For the text-containing cell, return its midpoint in (x, y) coordinate format. 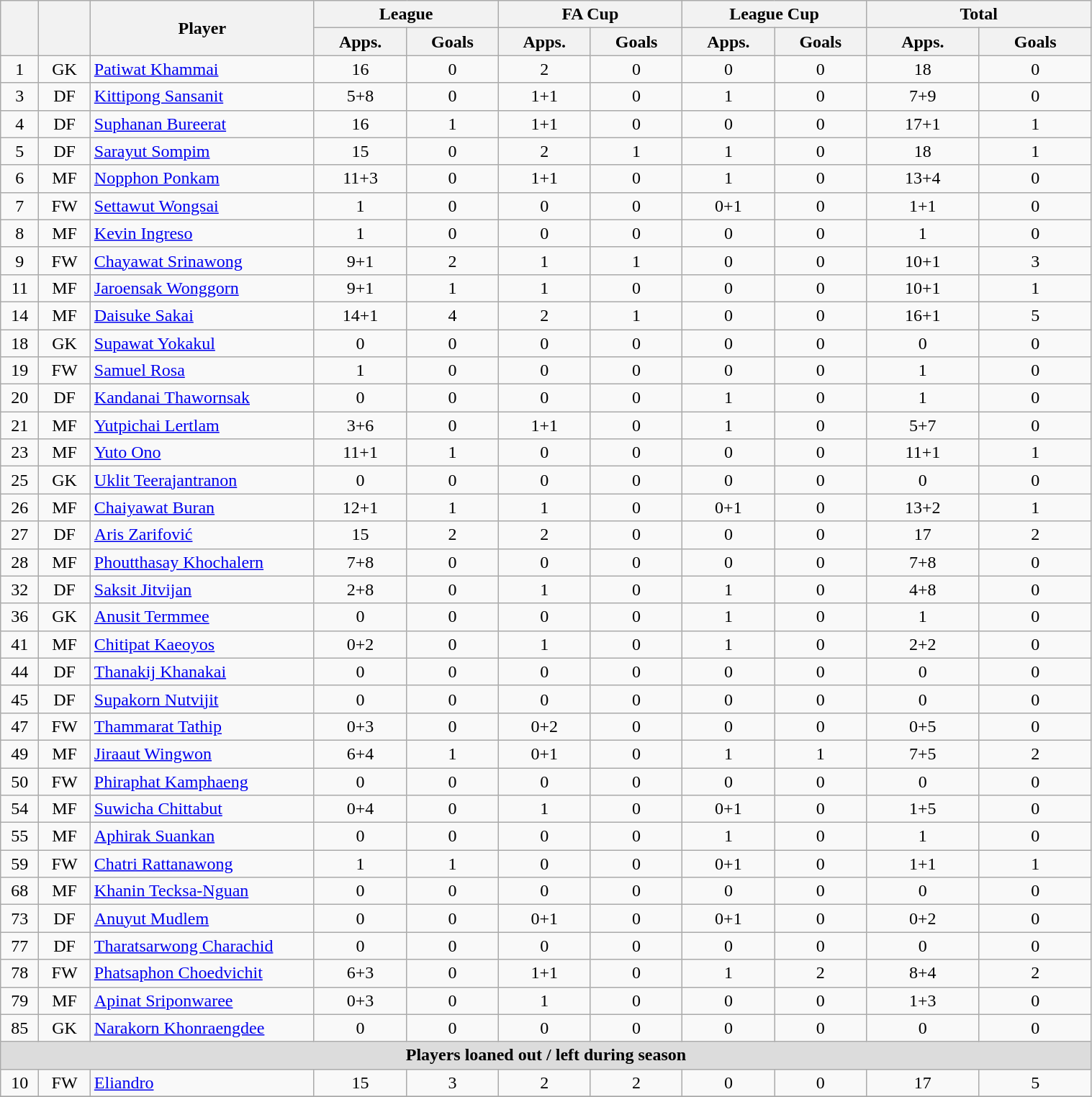
45 (20, 699)
5+7 (923, 425)
32 (20, 590)
1+5 (923, 809)
Uklit Teerajantranon (202, 480)
Chitipat Kaeoyos (202, 644)
54 (20, 809)
Narakorn Khonraengdee (202, 1028)
6 (20, 179)
13+4 (923, 179)
Suphanan Bureerat (202, 124)
1+3 (923, 1001)
41 (20, 644)
19 (20, 371)
Chatri Rattanawong (202, 864)
16+1 (923, 315)
Patiwat Khammai (202, 69)
Phiraphat Kamphaeng (202, 781)
77 (20, 946)
League Cup (775, 14)
21 (20, 425)
5+8 (360, 96)
FA Cup (590, 14)
12+1 (360, 507)
23 (20, 453)
Player (202, 28)
2+8 (360, 590)
Anuyut Mudlem (202, 918)
85 (20, 1028)
6+4 (360, 754)
Anusit Termmee (202, 617)
Thanakij Khanakai (202, 672)
14+1 (360, 315)
55 (20, 836)
Chayawat Srinawong (202, 261)
68 (20, 891)
Suwicha Chittabut (202, 809)
49 (20, 754)
50 (20, 781)
Nopphon Ponkam (202, 179)
Yutpichai Lertlam (202, 425)
Daisuke Sakai (202, 315)
11+3 (360, 179)
Kittipong Sansanit (202, 96)
0+4 (360, 809)
Chaiyawat Buran (202, 507)
10 (20, 1083)
Aris Zarifović (202, 535)
17+1 (923, 124)
3+6 (360, 425)
Apinat Sriponwaree (202, 1001)
73 (20, 918)
8 (20, 233)
25 (20, 480)
20 (20, 398)
6+3 (360, 973)
Eliandro (202, 1083)
78 (20, 973)
26 (20, 507)
Aphirak Suankan (202, 836)
0+5 (923, 726)
Sarayut Sompim (202, 151)
Jaroensak Wonggorn (202, 288)
27 (20, 535)
Thammarat Tathip (202, 726)
8+4 (923, 973)
Players loaned out / left during season (546, 1055)
28 (20, 562)
47 (20, 726)
Tharatsarwong Charachid (202, 946)
Kevin Ingreso (202, 233)
Supawat Yokakul (202, 343)
Total (979, 14)
Phatsaphon Choedvichit (202, 973)
Phoutthasay Khochalern (202, 562)
14 (20, 315)
Kandanai Thawornsak (202, 398)
2+2 (923, 644)
79 (20, 1001)
13+2 (923, 507)
4+8 (923, 590)
Jiraaut Wingwon (202, 754)
9 (20, 261)
11 (20, 288)
Khanin Tecksa-Nguan (202, 891)
59 (20, 864)
Saksit Jitvijan (202, 590)
Supakorn Nutvijit (202, 699)
7+9 (923, 96)
League (406, 14)
36 (20, 617)
7+5 (923, 754)
44 (20, 672)
Settawut Wongsai (202, 206)
Yuto Ono (202, 453)
7 (20, 206)
Samuel Rosa (202, 371)
